Detect which cell encompasses the target text, then output its (x, y) center coordinate. 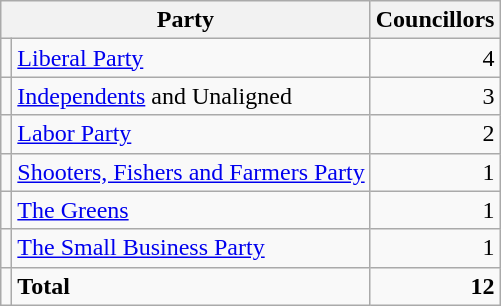
Shooters, Fishers and Farmers Party (191, 172)
The Small Business Party (191, 248)
Total (191, 286)
3 (435, 96)
Independents and Unaligned (191, 96)
Labor Party (191, 134)
Councillors (435, 20)
Liberal Party (191, 58)
Party (186, 20)
12 (435, 286)
The Greens (191, 210)
2 (435, 134)
4 (435, 58)
